Extract the [x, y] coordinate from the center of the cell holding the provided text.  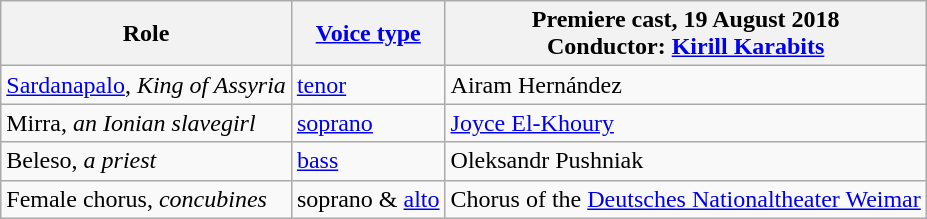
soprano & alto [368, 199]
tenor [368, 85]
Role [146, 34]
soprano [368, 123]
Sardanapalo, King of Assyria [146, 85]
bass [368, 161]
Joyce El-Khoury [686, 123]
Airam Hernández [686, 85]
Female chorus, concubines [146, 199]
Chorus of the Deutsches Nationaltheater Weimar [686, 199]
Voice type [368, 34]
Beleso, a priest [146, 161]
Premiere cast, 19 August 2018Conductor: Kirill Karabits [686, 34]
Oleksandr Pushniak [686, 161]
Mirra, an Ionian slavegirl [146, 123]
